Return [x, y] of the center of cell containing provided text 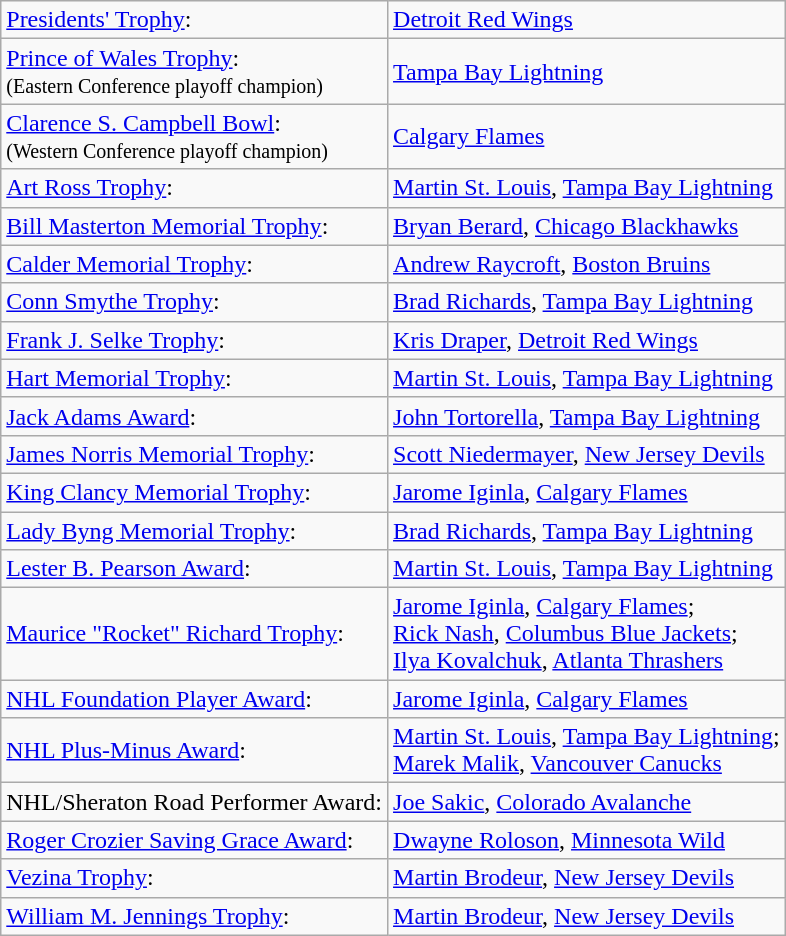
Roger Crozier Saving Grace Award: [194, 840]
Scott Niedermayer, New Jersey Devils [587, 454]
Jack Adams Award: [194, 416]
Art Ross Trophy: [194, 188]
Vezina Trophy: [194, 878]
Lester B. Pearson Award: [194, 569]
King Clancy Memorial Trophy: [194, 492]
Dwayne Roloson, Minnesota Wild [587, 840]
Jarome Iginla, Calgary Flames;Rick Nash, Columbus Blue Jackets;Ilya Kovalchuk, Atlanta Thrashers [587, 634]
Calder Memorial Trophy: [194, 264]
Kris Draper, Detroit Red Wings [587, 340]
Maurice "Rocket" Richard Trophy: [194, 634]
Tampa Bay Lightning [587, 72]
NHL Plus-Minus Award: [194, 750]
John Tortorella, Tampa Bay Lightning [587, 416]
Bill Masterton Memorial Trophy: [194, 226]
Clarence S. Campbell Bowl: (Western Conference playoff champion) [194, 136]
Conn Smythe Trophy: [194, 302]
Lady Byng Memorial Trophy: [194, 531]
William M. Jennings Trophy: [194, 916]
Andrew Raycroft, Boston Bruins [587, 264]
Bryan Berard, Chicago Blackhawks [587, 226]
NHL/Sheraton Road Performer Award: [194, 802]
Detroit Red Wings [587, 20]
Joe Sakic, Colorado Avalanche [587, 802]
James Norris Memorial Trophy: [194, 454]
Martin St. Louis, Tampa Bay Lightning;Marek Malik, Vancouver Canucks [587, 750]
Hart Memorial Trophy: [194, 378]
Prince of Wales Trophy: (Eastern Conference playoff champion) [194, 72]
Calgary Flames [587, 136]
Frank J. Selke Trophy: [194, 340]
NHL Foundation Player Award: [194, 699]
Presidents' Trophy: [194, 20]
